Search for the cell housing the specified text and yield its [x, y] center coordinate. 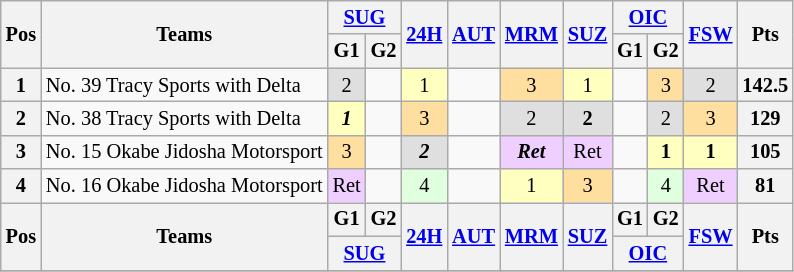
105 [765, 152]
No. 39 Tracy Sports with Delta [184, 85]
No. 38 Tracy Sports with Delta [184, 118]
129 [765, 118]
81 [765, 186]
No. 16 Okabe Jidosha Motorsport [184, 186]
No. 15 Okabe Jidosha Motorsport [184, 152]
142.5 [765, 85]
